Provide the [x, y] coordinate of the cell's center where the given text is located.  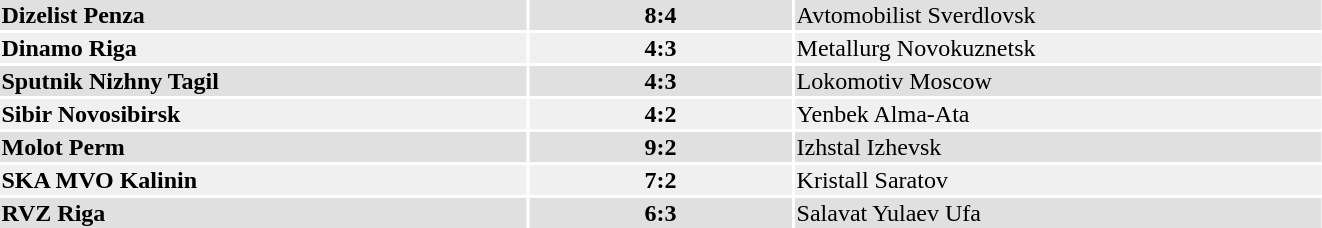
Avtomobilist Sverdlovsk [1058, 15]
Sputnik Nizhny Tagil [263, 81]
RVZ Riga [263, 213]
Metallurg Novokuznetsk [1058, 48]
SKA MVO Kalinin [263, 180]
Izhstal Izhevsk [1058, 147]
Lokomotiv Moscow [1058, 81]
Salavat Yulaev Ufa [1058, 213]
Kristall Saratov [1058, 180]
Sibir Novosibirsk [263, 114]
Molot Perm [263, 147]
Yenbek Alma-Ata [1058, 114]
6:3 [660, 213]
7:2 [660, 180]
4:2 [660, 114]
Dinamo Riga [263, 48]
9:2 [660, 147]
Dizelist Penza [263, 15]
8:4 [660, 15]
